Output the [x, y] coordinate of the center of the cell containing the given text.  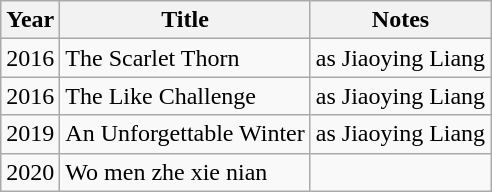
Wo men zhe xie nian [185, 172]
Notes [400, 20]
Year [30, 20]
2019 [30, 134]
The Like Challenge [185, 96]
Title [185, 20]
The Scarlet Thorn [185, 58]
2020 [30, 172]
An Unforgettable Winter [185, 134]
